Capture the cell that displays the provided text and extract its (X, Y) central coordinate. 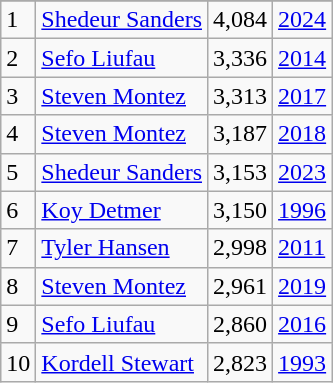
2024 (302, 20)
2,860 (240, 324)
2017 (302, 96)
6 (18, 210)
1 (18, 20)
2011 (302, 248)
Kordell Stewart (122, 362)
3 (18, 96)
7 (18, 248)
2,998 (240, 248)
9 (18, 324)
4 (18, 134)
2018 (302, 134)
8 (18, 286)
3,187 (240, 134)
1996 (302, 210)
2,961 (240, 286)
2023 (302, 172)
Tyler Hansen (122, 248)
3,153 (240, 172)
4,084 (240, 20)
5 (18, 172)
3,150 (240, 210)
1993 (302, 362)
2 (18, 58)
2,823 (240, 362)
2019 (302, 286)
Koy Detmer (122, 210)
3,336 (240, 58)
10 (18, 362)
3,313 (240, 96)
2016 (302, 324)
2014 (302, 58)
